Scan for the cell matching the given text and deliver its [X, Y] coordinate at center. 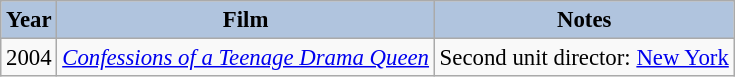
Film [246, 20]
Year [29, 20]
2004 [29, 58]
Notes [584, 20]
Confessions of a Teenage Drama Queen [246, 58]
Second unit director: New York [584, 58]
